Capture the cell that displays the provided text and extract its (x, y) central coordinate. 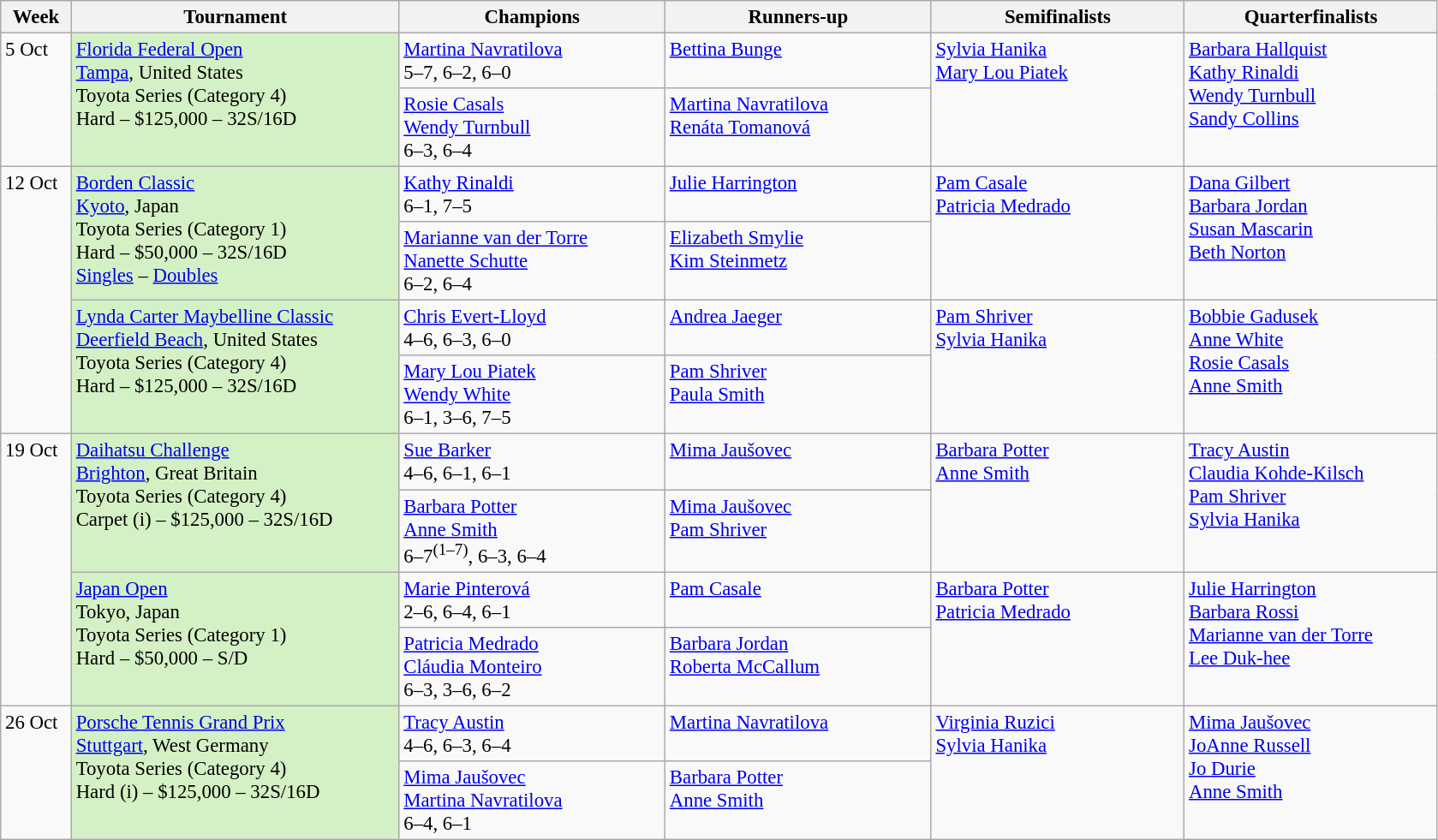
12 Oct (36, 301)
Pam Shriver Paula Smith (798, 396)
Mima Jaušovec (798, 462)
Week (36, 17)
Barbara Jordan Roberta McCallum (798, 666)
Bobbie Gadusek Anne White Rosie Casals Anne Smith (1311, 367)
Mary Lou Piatek Wendy White 6–1, 3–6, 7–5 (533, 396)
Chris Evert-Lloyd 4–6, 6–3, 6–0 (533, 329)
19 Oct (36, 570)
Japan Open Tokyo, Japan Toyota Series (Category 1)Hard – $50,000 – S/D (235, 639)
Elizabeth Smylie Kim Steinmetz (798, 261)
Dana Gilbert Barbara Jordan Susan Mascarin Beth Norton (1311, 234)
Martina Navratilova Renáta Tomanová (798, 128)
Rosie Casals Wendy Turnbull 6–3, 6–4 (533, 128)
Champions (533, 17)
Mima Jaušovec Pam Shriver (798, 531)
Porsche Tennis Grand Prix Stuttgart, West Germany Toyota Series (Category 4)Hard (i) – $125,000 – 32S/16D (235, 772)
Mima Jaušovec Martina Navratilova 6–4, 6–1 (533, 801)
Pam Casale (798, 599)
Borden Classic Kyoto, Japan Toyota Series (Category 1)Hard – $50,000 – 32S/16D Singles – Doubles (235, 234)
Bettina Bunge (798, 62)
Pam Casale Patricia Medrado (1058, 234)
Julie Harrington (798, 195)
Runners-up (798, 17)
26 Oct (36, 772)
Barbara Potter Anne Smith 6–7(1–7), 6–3, 6–4 (533, 531)
Quarterfinalists (1311, 17)
Florida Federal Open Tampa, United States Toyota Series (Category 4)Hard – $125,000 – 32S/16D (235, 100)
Martina Navratilova 5–7, 6–2, 6–0 (533, 62)
Tracy Austin 4–6, 6–3, 6–4 (533, 733)
Semifinalists (1058, 17)
Barbara Potter Patricia Medrado (1058, 639)
Andrea Jaeger (798, 329)
Julie Harrington Barbara Rossi Marianne van der Torre Lee Duk-hee (1311, 639)
Virginia Ruzici Sylvia Hanika (1058, 772)
5 Oct (36, 100)
Marianne van der Torre Nanette Schutte 6–2, 6–4 (533, 261)
Barbara Hallquist Kathy Rinaldi Wendy Turnbull Sandy Collins (1311, 100)
Marie Pinterová2–6, 6–4, 6–1 (533, 599)
Patricia Medrado Cláudia Monteiro 6–3, 3–6, 6–2 (533, 666)
Tournament (235, 17)
Mima Jaušovec JoAnne Russell Jo Durie Anne Smith (1311, 772)
Sylvia Hanika Mary Lou Piatek (1058, 100)
Kathy Rinaldi 6–1, 7–5 (533, 195)
Lynda Carter Maybelline Classic Deerfield Beach, United States Toyota Series (Category 4)Hard – $125,000 – 32S/16D (235, 367)
Daihatsu Challenge Brighton, Great BritainToyota Series (Category 4)Carpet (i) – $125,000 – 32S/16D (235, 503)
Pam Shriver Sylvia Hanika (1058, 367)
Martina Navratilova (798, 733)
Tracy Austin Claudia Kohde-Kilsch Pam Shriver Sylvia Hanika (1311, 503)
Sue Barker 4–6, 6–1, 6–1 (533, 462)
